Search for the cell housing the specified text and yield its [X, Y] center coordinate. 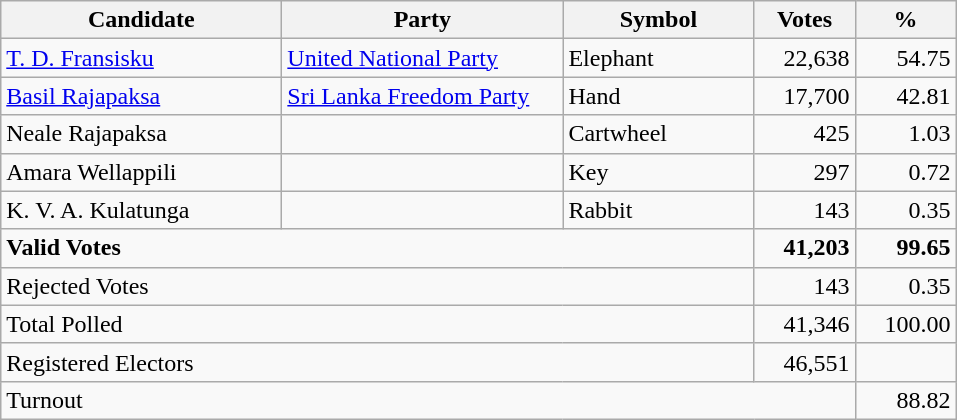
T. D. Fransisku [142, 58]
42.81 [906, 96]
Elephant [658, 58]
Rabbit [658, 210]
United National Party [422, 58]
41,203 [804, 248]
54.75 [906, 58]
Hand [658, 96]
46,551 [804, 362]
Neale Rajapaksa [142, 134]
17,700 [804, 96]
41,346 [804, 324]
Basil Rajapaksa [142, 96]
88.82 [906, 400]
425 [804, 134]
297 [804, 172]
K. V. A. Kulatunga [142, 210]
Key [658, 172]
Rejected Votes [378, 286]
Registered Electors [378, 362]
Cartwheel [658, 134]
Party [422, 20]
100.00 [906, 324]
Symbol [658, 20]
Votes [804, 20]
1.03 [906, 134]
% [906, 20]
Total Polled [378, 324]
99.65 [906, 248]
Valid Votes [378, 248]
Candidate [142, 20]
Turnout [428, 400]
Sri Lanka Freedom Party [422, 96]
0.72 [906, 172]
22,638 [804, 58]
Amara Wellappili [142, 172]
